From the cell containing the given text, extract its center point as (X, Y) coordinate. 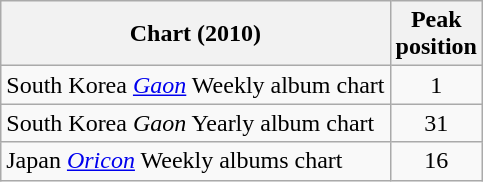
South Korea Gaon Yearly album chart (196, 123)
South Korea Gaon Weekly album chart (196, 85)
1 (436, 85)
Peakposition (436, 34)
Japan Oricon Weekly albums chart (196, 161)
16 (436, 161)
31 (436, 123)
Chart (2010) (196, 34)
